Pinpoint the cell where the given text exists, returning its [X, Y] midpoint coordinate. 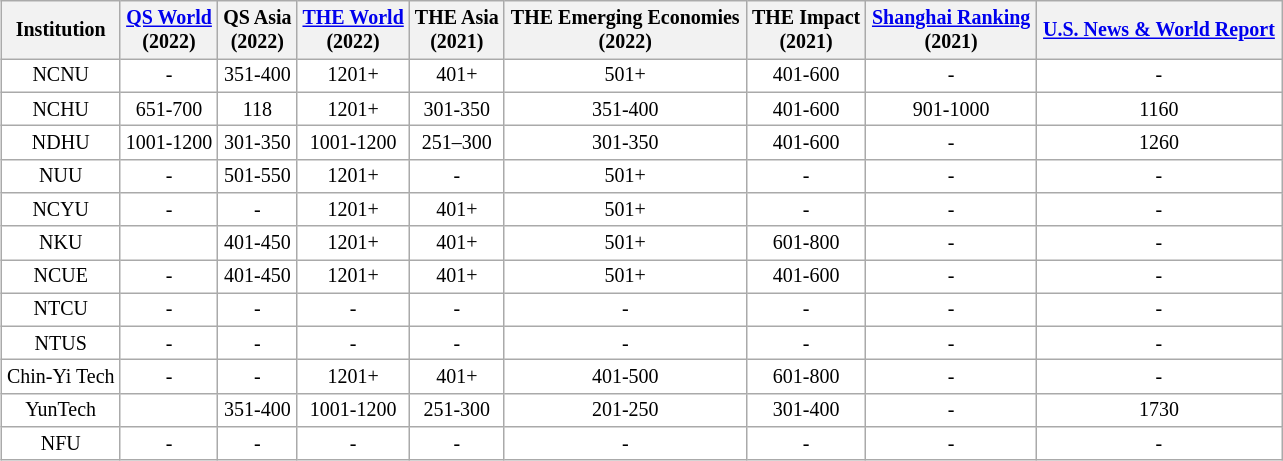
Chin-Yi Tech [60, 376]
THE Asia(2021) [456, 30]
401-500 [625, 376]
U.S. News & World Report [1158, 30]
NTCU [60, 310]
201-250 [625, 410]
Shanghai Ranking(2021) [951, 30]
NCYU [60, 210]
301-400 [806, 410]
251-300 [456, 410]
THE Impact(2021) [806, 30]
1160 [1158, 108]
NCNU [60, 76]
THE World(2022) [353, 30]
NCUE [60, 276]
118 [258, 108]
501-550 [258, 176]
1260 [1158, 142]
QS Asia (2022) [258, 30]
901-1000 [951, 108]
NTUS [60, 342]
NCHU [60, 108]
651-700 [169, 108]
YunTech [60, 410]
NKU [60, 242]
NDHU [60, 142]
1730 [1158, 410]
NFU [60, 444]
QS World(2022) [169, 30]
NUU [60, 176]
Institution [60, 30]
251–300 [456, 142]
THE Emerging Economies(2022) [625, 30]
